Search for the cell housing the specified text and yield its (X, Y) center coordinate. 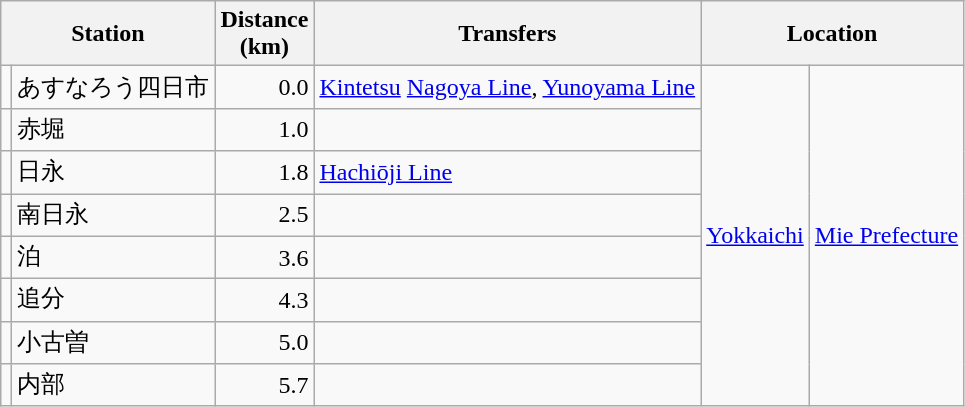
追分 (114, 300)
5.7 (264, 386)
0.0 (264, 88)
Hachiōji Line (508, 172)
Mie Prefecture (886, 236)
1.0 (264, 130)
Location (832, 34)
1.8 (264, 172)
Station (108, 34)
2.5 (264, 216)
泊 (114, 258)
4.3 (264, 300)
Transfers (508, 34)
日永 (114, 172)
赤堀 (114, 130)
5.0 (264, 342)
南日永 (114, 216)
Kintetsu Nagoya Line, Yunoyama Line (508, 88)
内部 (114, 386)
Distance(km) (264, 34)
あすなろう四日市 (114, 88)
3.6 (264, 258)
Yokkaichi (756, 236)
小古曽 (114, 342)
